Provide the (x, y) coordinate of the cell's center where the given text is located.  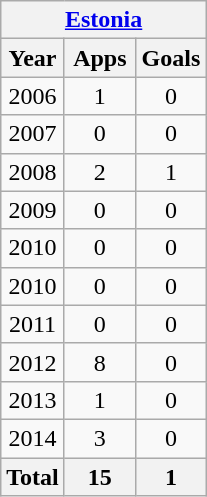
Year (33, 58)
Total (33, 477)
8 (100, 362)
Apps (100, 58)
2011 (33, 324)
2007 (33, 134)
2008 (33, 172)
2006 (33, 96)
2014 (33, 438)
Goals (170, 58)
3 (100, 438)
2012 (33, 362)
15 (100, 477)
2 (100, 172)
2013 (33, 400)
2009 (33, 210)
Estonia (104, 20)
